Capture the cell that displays the provided text and extract its [X, Y] central coordinate. 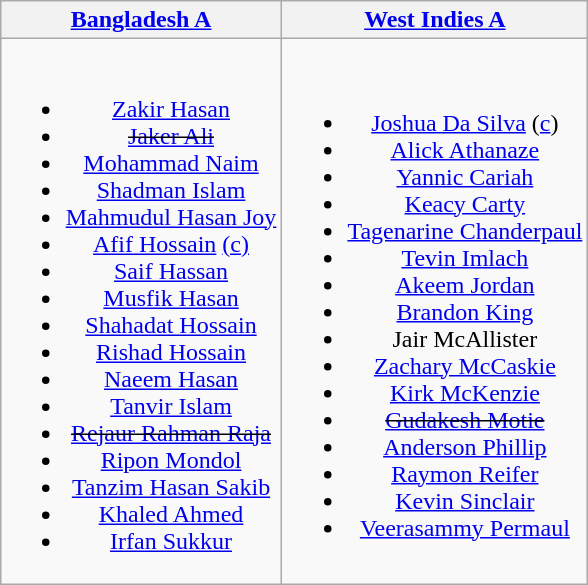
Bangladesh A [141, 20]
West Indies A [435, 20]
